For the text-containing cell, return its midpoint in [X, Y] coordinate format. 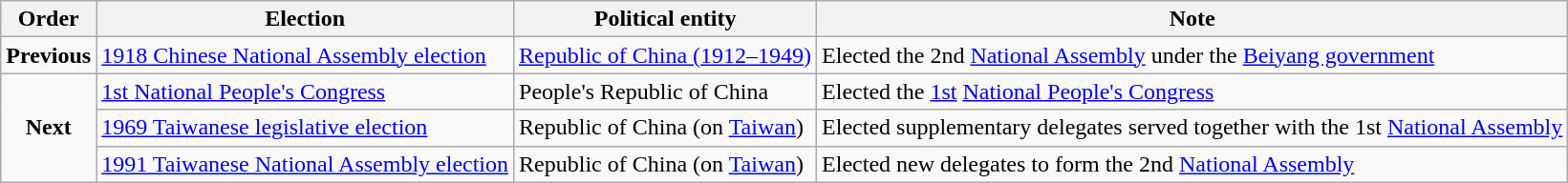
1st National People's Congress [306, 91]
Election [306, 19]
People's Republic of China [665, 91]
1918 Chinese National Assembly election [306, 55]
Elected the 1st National People's Congress [1192, 91]
Previous [49, 55]
Political entity [665, 19]
1991 Taiwanese National Assembly election [306, 164]
Republic of China (1912–1949) [665, 55]
Elected new delegates to form the 2nd National Assembly [1192, 164]
1969 Taiwanese legislative election [306, 128]
Order [49, 19]
Elected the 2nd National Assembly under the Beiyang government [1192, 55]
Note [1192, 19]
Next [49, 128]
Elected supplementary delegates served together with the 1st National Assembly [1192, 128]
